Find where the given text appears and provide that cell's center as [x, y] coordinate. 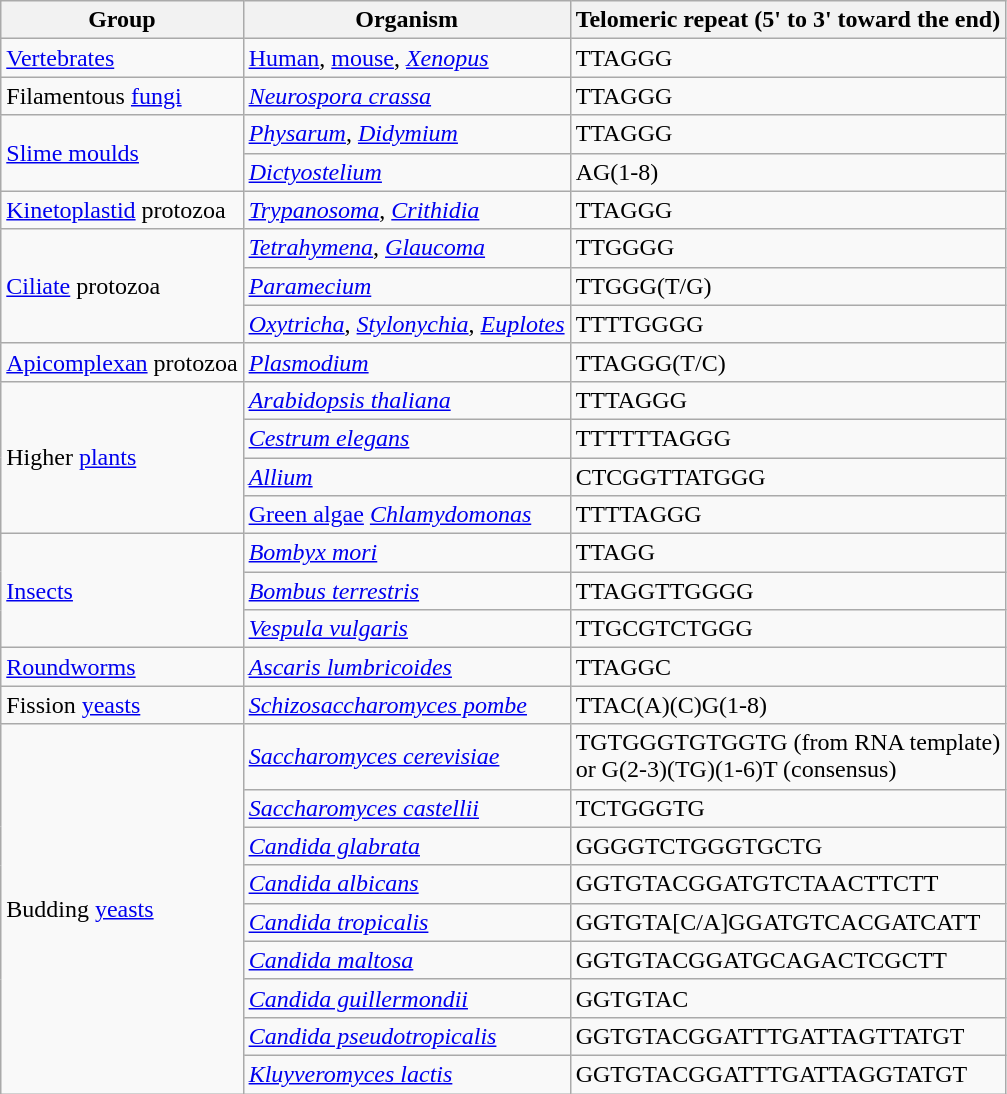
TTTTGGGG [788, 324]
Paramecium [406, 286]
Ciliate protozoa [122, 286]
Oxytricha, Stylonychia, Euplotes [406, 324]
Arabidopsis thaliana [406, 400]
Slime moulds [122, 153]
TTAGGTTGGGG [788, 591]
Candida albicans [406, 884]
GGTGTACGGATGCAGACTCGCTT [788, 960]
Vertebrates [122, 58]
Fission yeasts [122, 705]
Tetrahymena, Glaucoma [406, 248]
Cestrum elegans [406, 438]
TTAGGC [788, 667]
Dictyostelium [406, 172]
GGTGTACGGATTTGATTAGGTATGT [788, 1074]
GGTGTACGGATTTGATTAGTTATGT [788, 1036]
Saccharomyces castellii [406, 808]
Telomeric repeat (5' to 3' toward the end) [788, 20]
TTAGG [788, 553]
Roundworms [122, 667]
Green algae Chlamydomonas [406, 515]
Plasmodium [406, 362]
Trypanosoma, Crithidia [406, 210]
TTTTAGGG [788, 515]
TGTGGGTGTGGTG (from RNA template) or G(2-3)(TG)(1-6)T (consensus) [788, 756]
Bombyx mori [406, 553]
TTGCGTCTGGG [788, 629]
GGTGTA[C/A]GGATGTCACGATCATT [788, 922]
Candida glabrata [406, 846]
Schizosaccharomyces pombe [406, 705]
Candida guillermondii [406, 998]
GGTGTAC [788, 998]
GGTGTACGGATGTCTAACTTCTT [788, 884]
Vespula vulgaris [406, 629]
GGGGTCTGGGTGCTG [788, 846]
Insects [122, 591]
Neurospora crassa [406, 96]
Allium [406, 477]
Ascaris lumbricoides [406, 667]
Human, mouse, Xenopus [406, 58]
TTGGGG [788, 248]
TTAGGG(T/C) [788, 362]
Group [122, 20]
Physarum, Didymium [406, 134]
Candida tropicalis [406, 922]
Saccharomyces cerevisiae [406, 756]
CTCGGTTATGGG [788, 477]
Apicomplexan protozoa [122, 362]
TTAC(A)(C)G(1-8) [788, 705]
TTTTTTAGGG [788, 438]
Organism [406, 20]
TCTGGGTG [788, 808]
TTTAGGG [788, 400]
Candida pseudotropicalis [406, 1036]
Filamentous fungi [122, 96]
TTGGG(T/G) [788, 286]
Candida maltosa [406, 960]
Kluyveromyces lactis [406, 1074]
Higher plants [122, 457]
Bombus terrestris [406, 591]
Kinetoplastid protozoa [122, 210]
Budding yeasts [122, 909]
AG(1-8) [788, 172]
